Locate the cell with the specified text and output its [X, Y] center coordinate. 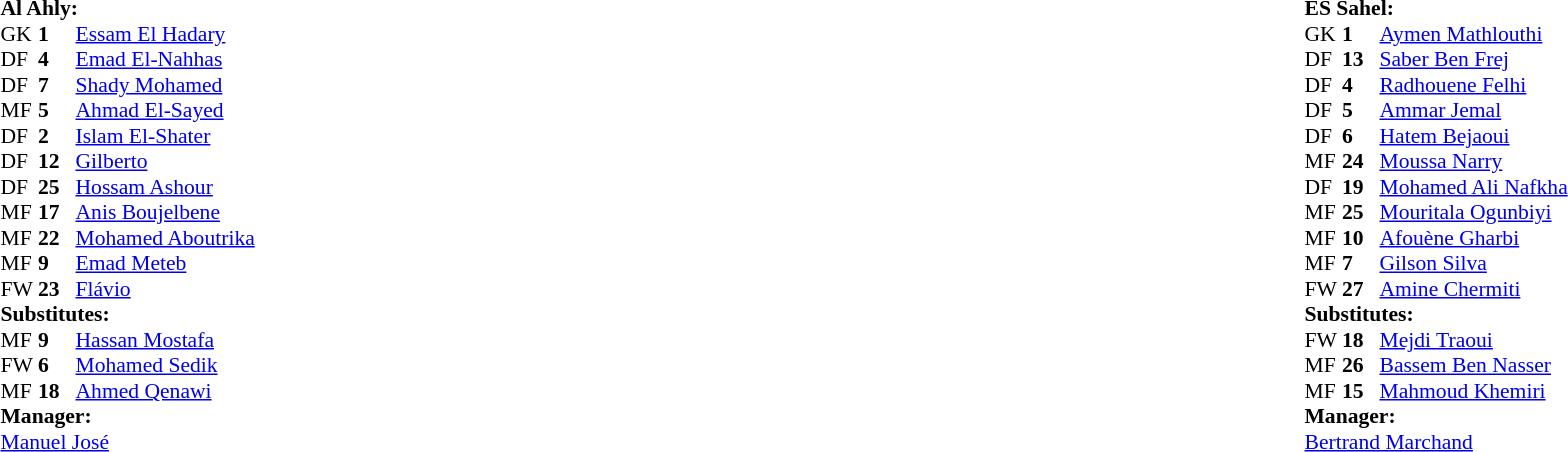
Hassan Mostafa [166, 340]
Flávio [166, 289]
17 [57, 213]
Mejdi Traoui [1473, 340]
27 [1361, 289]
13 [1361, 59]
22 [57, 238]
24 [1361, 161]
Ahmed Qenawi [166, 391]
Moussa Narry [1473, 161]
Emad Meteb [166, 263]
15 [1361, 391]
2 [57, 136]
Islam El-Shater [166, 136]
26 [1361, 365]
Gilson Silva [1473, 263]
Ammar Jemal [1473, 111]
Ahmad El-Sayed [166, 111]
Mohamed Sedik [166, 365]
19 [1361, 187]
Saber Ben Frej [1473, 59]
12 [57, 161]
Afouène Gharbi [1473, 238]
Anis Boujelbene [166, 213]
Mohamed Ali Nafkha [1473, 187]
Essam El Hadary [166, 34]
Gilberto [166, 161]
Mohamed Aboutrika [166, 238]
Mahmoud Khemiri [1473, 391]
Aymen Mathlouthi [1473, 34]
Bassem Ben Nasser [1473, 365]
Mouritala Ogunbiyi [1473, 213]
Hossam Ashour [166, 187]
Emad El-Nahhas [166, 59]
23 [57, 289]
Amine Chermiti [1473, 289]
Shady Mohamed [166, 85]
Hatem Bejaoui [1473, 136]
10 [1361, 238]
Radhouene Felhi [1473, 85]
